Capture the cell that displays the provided text and extract its [x, y] central coordinate. 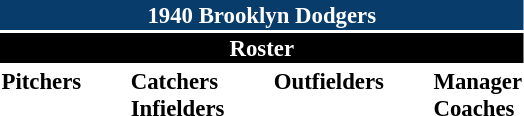
1940 Brooklyn Dodgers [262, 15]
Roster [262, 48]
